Identify which cell holds the provided text, then report its (X, Y) central coordinate. 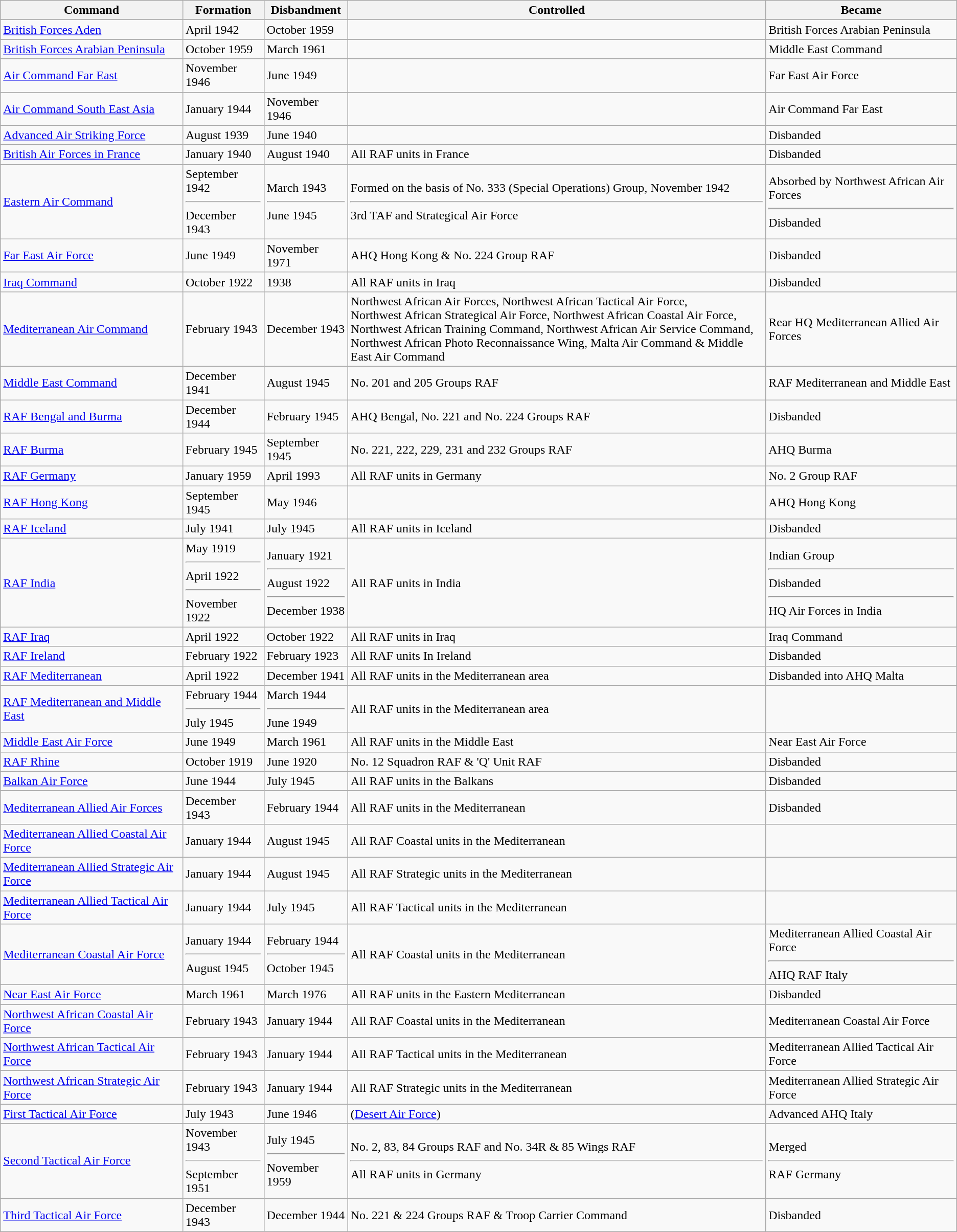
July 1943 (223, 1114)
May 1946 (306, 502)
No. 2 Group RAF (861, 476)
All RAF units in France (557, 154)
Formation (223, 10)
RAF India (92, 583)
Mediterranean Air Command (92, 329)
No. 201 and 205 Groups RAF (557, 383)
March 1976 (306, 995)
AHQ Hong Kong & No. 224 Group RAF (557, 256)
August 1940 (306, 154)
1938 (306, 282)
May 1919April 1922November 1922 (223, 583)
All RAF units in Iceland (557, 529)
No. 221 & 224 Groups RAF & Troop Carrier Command (557, 1215)
All RAF units in the Mediterranean (557, 807)
Northwest African Tactical Air Force (92, 1055)
MergedRAF Germany (861, 1161)
RAF Germany (92, 476)
Advanced Air Striking Force (92, 135)
February 1922 (223, 656)
Advanced AHQ Italy (861, 1114)
RAF Ireland (92, 656)
February 1944October 1945 (306, 954)
September 1942December 1943 (223, 201)
July 1941 (223, 529)
October 1919 (223, 761)
All RAF units in the Middle East (557, 742)
Air Command South East Asia (92, 108)
Controlled (557, 10)
RAF Iraq (92, 637)
Became (861, 10)
Disbanded into AHQ Malta (861, 676)
November 1971 (306, 256)
AHQ Hong Kong (861, 502)
Absorbed by Northwest African Air ForcesDisbanded (861, 201)
April 1993 (306, 476)
June 1944 (223, 781)
AHQ Bengal, No. 221 and No. 224 Groups RAF (557, 416)
January 1921August 1922December 1938 (306, 583)
Rear HQ Mediterranean Allied Air Forces (861, 329)
Mediterranean Allied Air Forces (92, 807)
January 1944August 1945 (223, 954)
November 1943September 1951 (223, 1161)
First Tactical Air Force (92, 1114)
RAF Iceland (92, 529)
No. 2, 83, 84 Groups RAF and No. 34R & 85 Wings RAFAll RAF units in Germany (557, 1161)
March 1943June 1945 (306, 201)
January 1959 (223, 476)
British Forces Aden (92, 30)
January 1940 (223, 154)
(Desert Air Force) (557, 1114)
AHQ Burma (861, 450)
All RAF units in Germany (557, 476)
Northwest African Strategic Air Force (92, 1087)
No. 221, 222, 229, 231 and 232 Groups RAF (557, 450)
All RAF units in India (557, 583)
July 1945November 1959 (306, 1161)
No. 12 Squadron RAF & 'Q' Unit RAF (557, 761)
February 1923 (306, 656)
Disbandment (306, 10)
All RAF units In Ireland (557, 656)
RAF Bengal and Burma (92, 416)
RAF Rhine (92, 761)
Mediterranean Allied Coastal Air ForceAHQ RAF Italy (861, 954)
Mediterranean Allied Coastal Air Force (92, 841)
June 1920 (306, 761)
June 1940 (306, 135)
RAF Hong Kong (92, 502)
February 1944 (306, 807)
Middle East Air Force (92, 742)
Command (92, 10)
RAF Mediterranean (92, 676)
RAF Burma (92, 450)
All RAF units in the Eastern Mediterranean (557, 995)
June 1946 (306, 1114)
Second Tactical Air Force (92, 1161)
April 1942 (223, 30)
February 1944July 1945 (223, 709)
August 1939 (223, 135)
Formed on the basis of No. 333 (Special Operations) Group, November 19423rd TAF and Strategical Air Force (557, 201)
Third Tactical Air Force (92, 1215)
Balkan Air Force (92, 781)
Northwest African Coastal Air Force (92, 1021)
All RAF units in the Balkans (557, 781)
Eastern Air Command (92, 201)
Indian GroupDisbandedHQ Air Forces in India (861, 583)
British Air Forces in France (92, 154)
March 1944June 1949 (306, 709)
